Provide the (X, Y) coordinate of the cell's center where the given text is located.  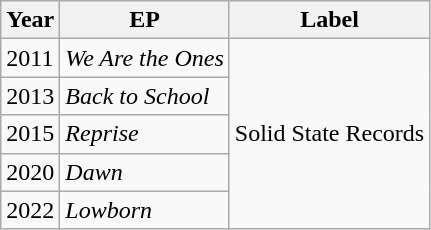
2022 (30, 210)
Label (329, 20)
2020 (30, 172)
Back to School (144, 96)
Solid State Records (329, 134)
Lowborn (144, 210)
2013 (30, 96)
EP (144, 20)
We Are the Ones (144, 58)
Year (30, 20)
Dawn (144, 172)
2011 (30, 58)
Reprise (144, 134)
2015 (30, 134)
